Provide the [X, Y] coordinate of the cell's center where the given text is located.  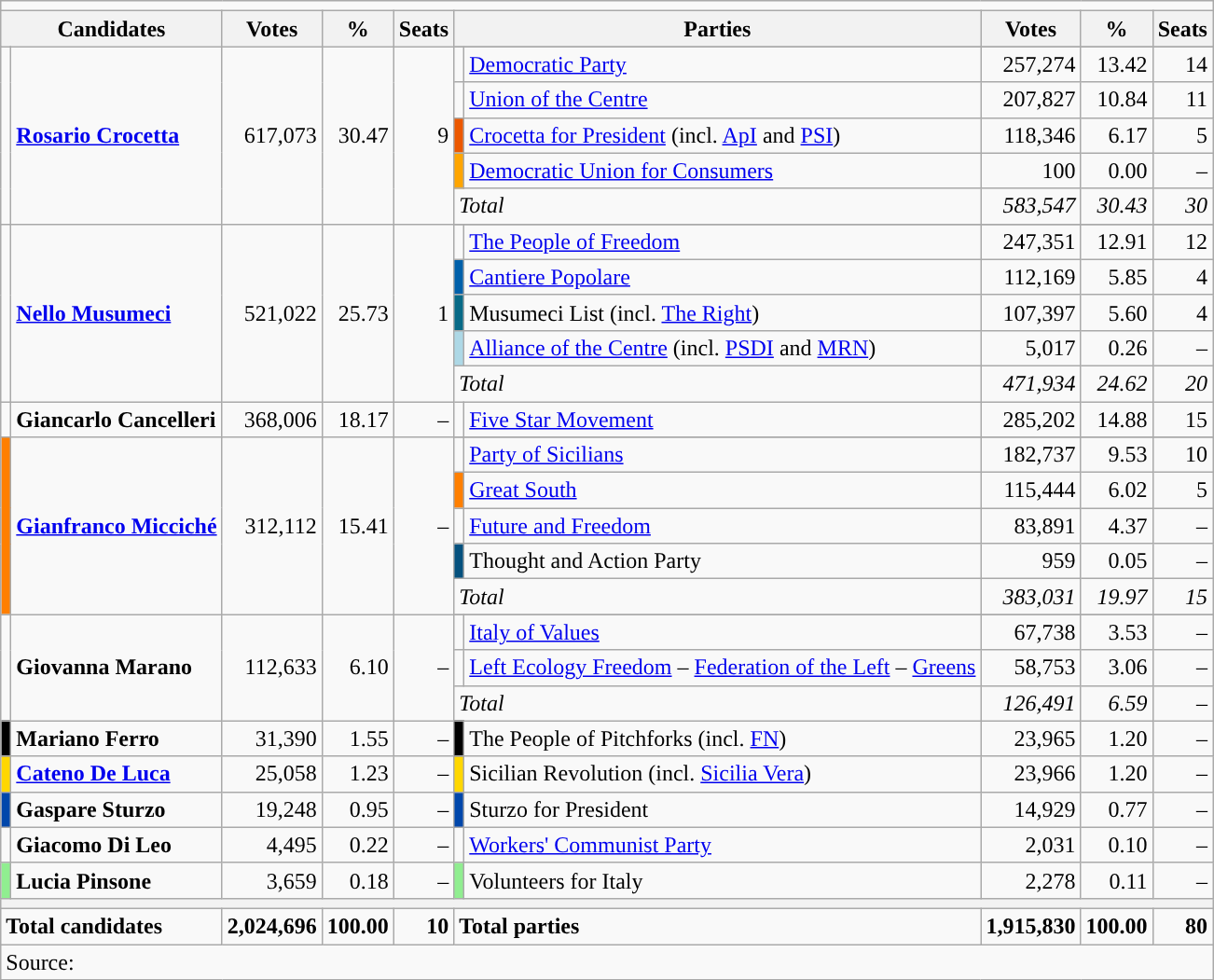
13.42 [1117, 64]
0.22 [358, 845]
Gaspare Sturzo [117, 809]
12.91 [1117, 242]
0.00 [1117, 171]
Future and Freedom [723, 526]
2,278 [1031, 880]
14,929 [1031, 809]
Candidates [112, 29]
383,031 [1031, 597]
Five Star Movement [723, 419]
4.37 [1117, 526]
0.77 [1117, 809]
5.60 [1117, 312]
20 [1182, 383]
83,891 [1031, 526]
23,965 [1031, 738]
Lucia Pinsone [117, 880]
5.85 [1117, 277]
0.10 [1117, 845]
3,659 [272, 880]
Left Ecology Freedom – Federation of the Left – Greens [723, 668]
0.05 [1117, 561]
Giacomo Di Leo [117, 845]
521,022 [272, 312]
Nello Musumeci [117, 312]
67,738 [1031, 632]
6.10 [358, 668]
6.02 [1117, 490]
Democratic Union for Consumers [723, 171]
Union of the Centre [723, 100]
19.97 [1117, 597]
0.18 [358, 880]
Total candidates [112, 926]
0.26 [1117, 348]
10.84 [1117, 100]
30.47 [358, 135]
3.53 [1117, 632]
2,031 [1031, 845]
30.43 [1117, 206]
115,444 [1031, 490]
112,633 [272, 668]
The People of Pitchforks (incl. FN) [723, 738]
257,274 [1031, 64]
30 [1182, 206]
107,397 [1031, 312]
Sturzo for President [723, 809]
Total parties [718, 926]
18.17 [358, 419]
Thought and Action Party [723, 561]
Cantiere Popolare [723, 277]
Italy of Values [723, 632]
Musumeci List (incl. The Right) [723, 312]
6.59 [1117, 703]
182,737 [1031, 455]
5,017 [1031, 348]
1 [423, 312]
9.53 [1117, 455]
471,934 [1031, 383]
80 [1182, 926]
9 [423, 135]
25,058 [272, 774]
11 [1182, 100]
58,753 [1031, 668]
Workers' Communist Party [723, 845]
6.17 [1117, 135]
Democratic Party [723, 64]
1,915,830 [1031, 926]
Giancarlo Cancelleri [117, 419]
Cateno De Luca [117, 774]
14 [1182, 64]
Sicilian Revolution (incl. Sicilia Vera) [723, 774]
247,351 [1031, 242]
112,169 [1031, 277]
24.62 [1117, 383]
23,966 [1031, 774]
617,073 [272, 135]
583,547 [1031, 206]
12 [1182, 242]
The People of Freedom [723, 242]
312,112 [272, 526]
Alliance of the Centre (incl. PSDI and MRN) [723, 348]
Gianfranco Micciché [117, 526]
0.11 [1117, 880]
207,827 [1031, 100]
Volunteers for Italy [723, 880]
285,202 [1031, 419]
25.73 [358, 312]
1.23 [358, 774]
Parties [718, 29]
959 [1031, 561]
15.41 [358, 526]
Source: [607, 961]
19,248 [272, 809]
Giovanna Marano [117, 668]
Party of Sicilians [723, 455]
Crocetta for President (incl. ApI and PSI) [723, 135]
1.55 [358, 738]
0.95 [358, 809]
Great South [723, 490]
3.06 [1117, 668]
368,006 [272, 419]
Mariano Ferro [117, 738]
Rosario Crocetta [117, 135]
4,495 [272, 845]
118,346 [1031, 135]
126,491 [1031, 703]
31,390 [272, 738]
14.88 [1117, 419]
100 [1031, 171]
2,024,696 [272, 926]
